Pinpoint the cell where the given text exists, returning its (x, y) midpoint coordinate. 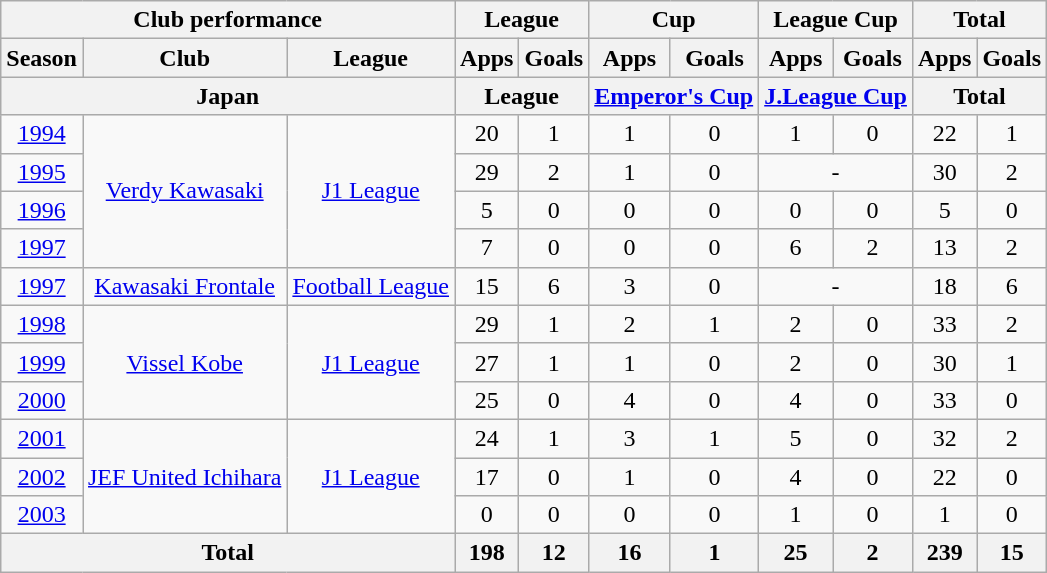
League Cup (836, 20)
2001 (42, 438)
Kawasaki Frontale (184, 286)
7 (487, 248)
24 (487, 438)
2002 (42, 477)
32 (944, 438)
198 (487, 553)
13 (944, 248)
Season (42, 58)
1996 (42, 210)
1998 (42, 324)
2000 (42, 400)
Cup (674, 20)
Football League (371, 286)
27 (487, 362)
Club (184, 58)
Emperor's Cup (674, 96)
12 (554, 553)
18 (944, 286)
2003 (42, 515)
239 (944, 553)
1999 (42, 362)
1995 (42, 172)
J.League Cup (836, 96)
1994 (42, 134)
JEF United Ichihara (184, 476)
16 (630, 553)
Japan (228, 96)
Verdy Kawasaki (184, 191)
17 (487, 477)
Club performance (228, 20)
Vissel Kobe (184, 362)
20 (487, 134)
